Locate the cell with the specified text and output its (x, y) center coordinate. 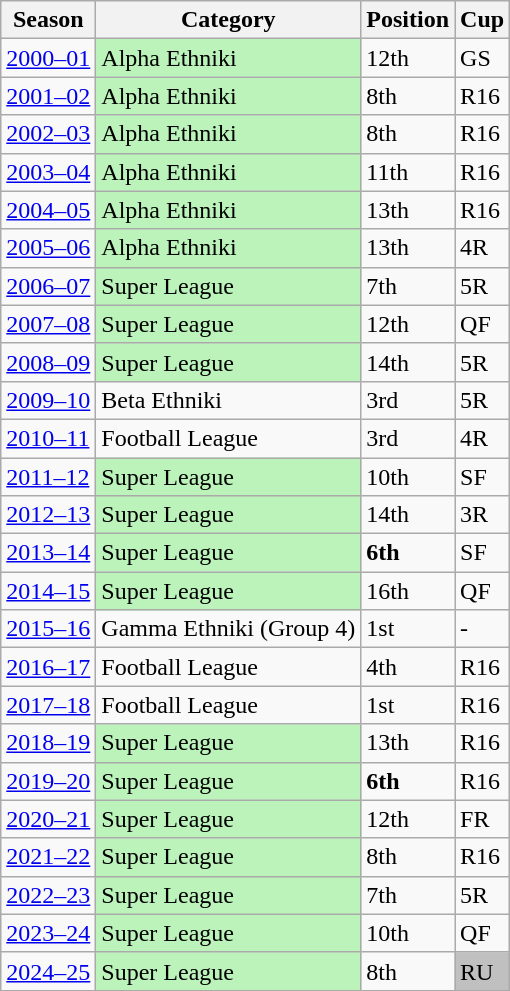
2007–08 (48, 324)
2019–20 (48, 781)
RU (482, 971)
2017–18 (48, 705)
2016–17 (48, 667)
Beta Ethniki (228, 400)
2001–02 (48, 96)
2009–10 (48, 400)
2010–11 (48, 438)
2020–21 (48, 819)
2005–06 (48, 248)
2021–22 (48, 857)
Season (48, 20)
2003–04 (48, 172)
2002–03 (48, 134)
2014–15 (48, 591)
2008–09 (48, 362)
2011–12 (48, 477)
2006–07 (48, 286)
Category (228, 20)
2022–23 (48, 895)
2023–24 (48, 933)
Position (408, 20)
- (482, 629)
4th (408, 667)
2004–05 (48, 210)
2015–16 (48, 629)
11th (408, 172)
16th (408, 591)
3R (482, 515)
GS (482, 58)
Gamma Ethniki (Group 4) (228, 629)
2013–14 (48, 553)
2012–13 (48, 515)
2000–01 (48, 58)
2024–25 (48, 971)
2018–19 (48, 743)
Cup (482, 20)
FR (482, 819)
